Find where the given text appears and provide that cell's center as (x, y) coordinate. 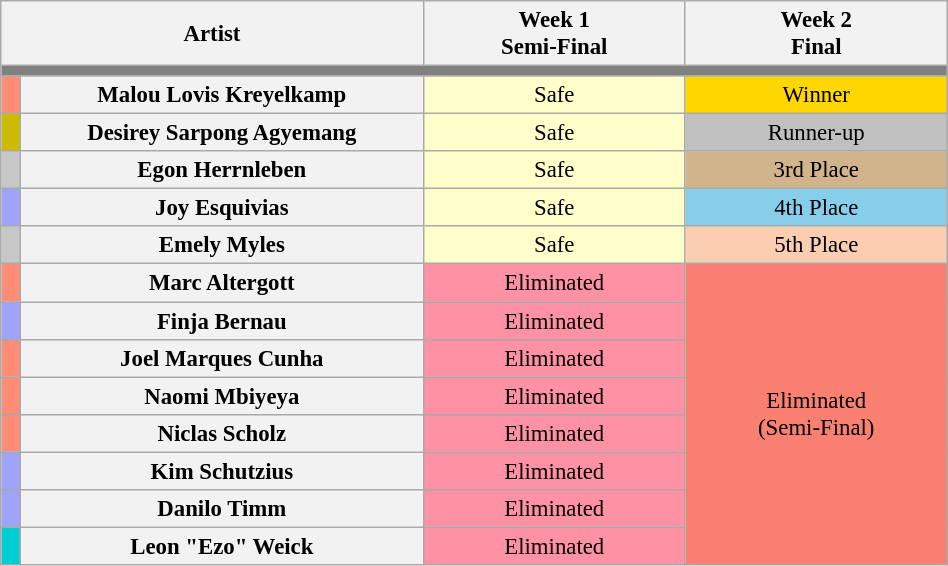
Runner-up (816, 133)
Marc Altergott (222, 283)
Eliminated(Semi-Final) (816, 414)
3rd Place (816, 170)
5th Place (816, 245)
Finja Bernau (222, 321)
Emely Myles (222, 245)
Danilo Timm (222, 509)
Artist (212, 34)
Joel Marques Cunha (222, 358)
Egon Herrnleben (222, 170)
Kim Schutzius (222, 471)
Malou Lovis Kreyelkamp (222, 95)
Joy Esquivias (222, 208)
Winner (816, 95)
4th Place (816, 208)
Niclas Scholz (222, 433)
Week 2Final (816, 34)
Naomi Mbiyeya (222, 396)
Desirey Sarpong Agyemang (222, 133)
Week 1Semi-Final (554, 34)
Leon "Ezo" Weick (222, 546)
